Return (X, Y) of the center of cell containing provided text 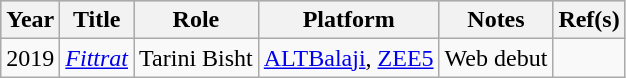
Web debut (496, 58)
2019 (30, 58)
Tarini Bisht (196, 58)
Ref(s) (589, 20)
Title (97, 20)
Role (196, 20)
Notes (496, 20)
Fittrat (97, 58)
Year (30, 20)
Platform (348, 20)
ALTBalaji, ZEE5 (348, 58)
